Scan for the cell matching the given text and deliver its (x, y) coordinate at center. 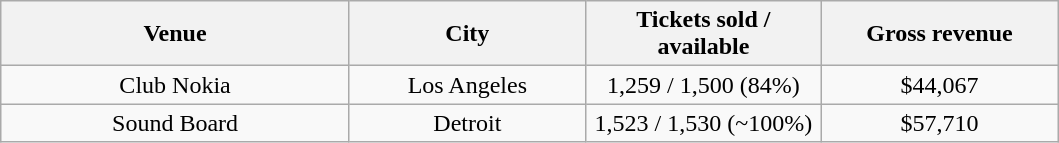
$57,710 (939, 123)
Los Angeles (467, 85)
1,523 / 1,530 (~100%) (703, 123)
City (467, 34)
Venue (176, 34)
Club Nokia (176, 85)
Detroit (467, 123)
Tickets sold / available (703, 34)
Gross revenue (939, 34)
1,259 / 1,500 (84%) (703, 85)
Sound Board (176, 123)
$44,067 (939, 85)
